Capture the cell that displays the provided text and extract its [X, Y] central coordinate. 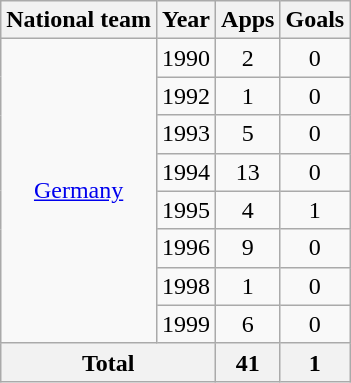
1993 [186, 134]
5 [248, 134]
1999 [186, 324]
1998 [186, 286]
Goals [315, 20]
1996 [186, 248]
1995 [186, 210]
1994 [186, 172]
Total [108, 362]
Year [186, 20]
41 [248, 362]
4 [248, 210]
1992 [186, 96]
9 [248, 248]
13 [248, 172]
6 [248, 324]
Apps [248, 20]
1990 [186, 58]
National team [79, 20]
2 [248, 58]
Germany [79, 191]
